Search for the cell housing the specified text and yield its [x, y] center coordinate. 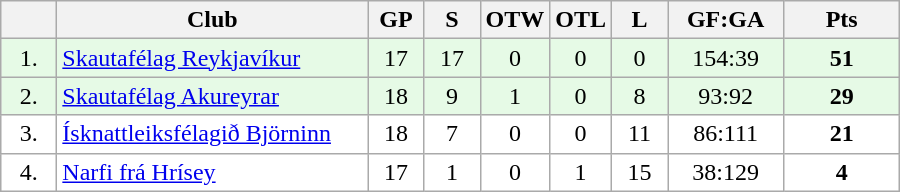
7 [452, 134]
Skautafélag Akureyrar [212, 96]
29 [842, 96]
51 [842, 58]
3. [29, 134]
93:92 [726, 96]
9 [452, 96]
OTL [581, 20]
4 [842, 172]
Club [212, 20]
21 [842, 134]
Narfi frá Hrísey [212, 172]
GF:GA [726, 20]
GP [396, 20]
38:129 [726, 172]
11 [640, 134]
S [452, 20]
154:39 [726, 58]
2. [29, 96]
Ísknattleiksfélagið Björninn [212, 134]
1. [29, 58]
OTW [515, 20]
Skautafélag Reykjavíkur [212, 58]
86:111 [726, 134]
15 [640, 172]
L [640, 20]
Pts [842, 20]
4. [29, 172]
8 [640, 96]
